Search for the cell housing the specified text and yield its (x, y) center coordinate. 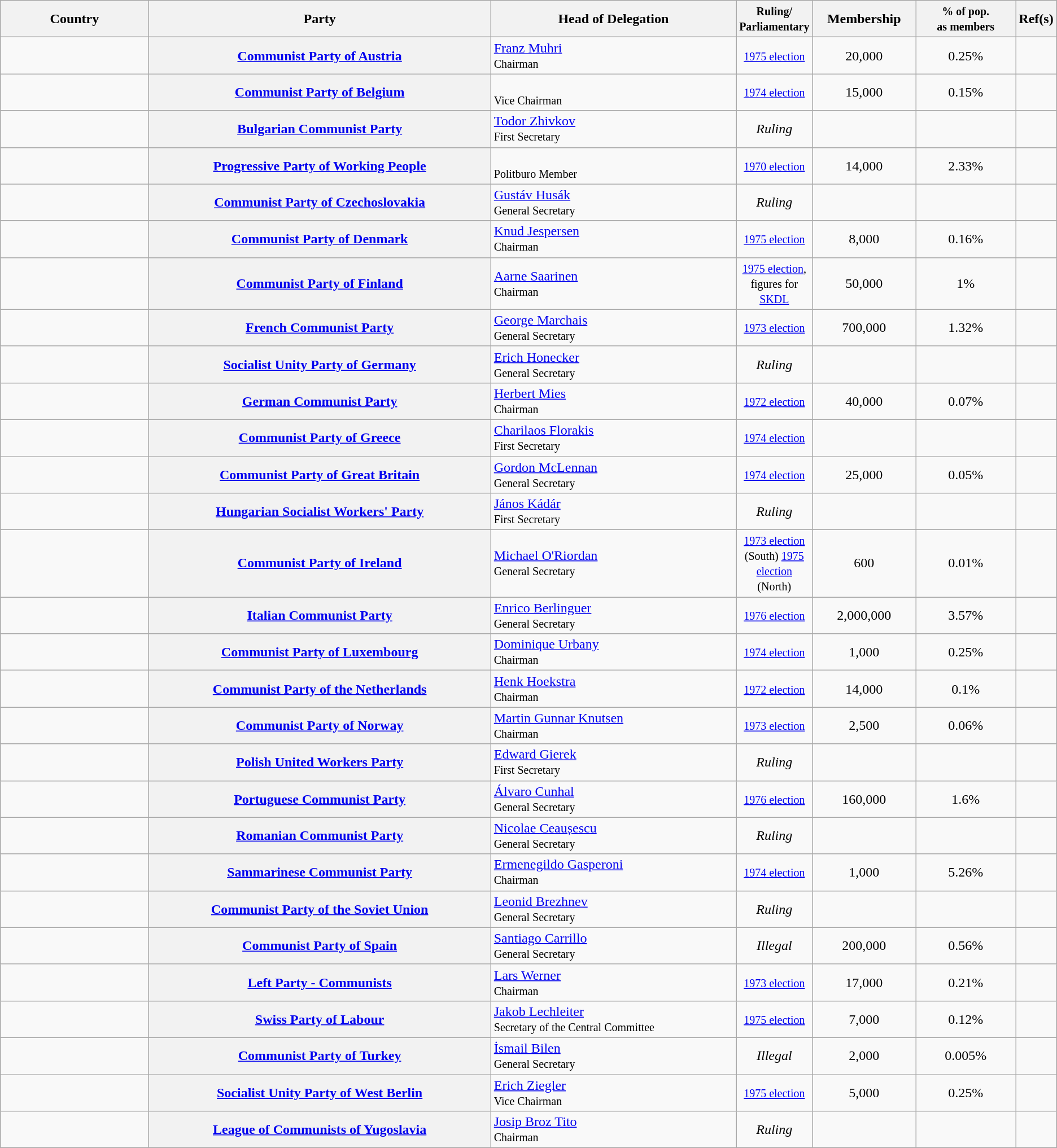
Franz MuhriChairman (613, 55)
1975 election, figures for SKDL (775, 283)
Aarne SaarinenChairman (613, 283)
2,000 (864, 1055)
0.21% (966, 982)
Martin Gunnar KnutsenChairman (613, 726)
2.33% (966, 166)
0.05% (966, 474)
700,000 (864, 327)
Communist Party of the Soviet Union (320, 909)
Communist Party of Spain (320, 946)
Polish United Workers Party (320, 762)
Communist Party of Great Britain (320, 474)
50,000 (864, 283)
1.6% (966, 799)
0.56% (966, 946)
2,000,000 (864, 615)
40,000 (864, 401)
Membership (864, 19)
Hungarian Socialist Workers' Party (320, 511)
Communist Party of Norway (320, 726)
1.32% (966, 327)
League of Communists of Yugoslavia (320, 1130)
25,000 (864, 474)
5,000 (864, 1093)
German Communist Party (320, 401)
1% (966, 283)
% of pop. as members (966, 19)
Politburo Member (613, 166)
Communist Party of Greece (320, 438)
Josip Broz TitoChairman (613, 1130)
Erich HoneckerGeneral Secretary (613, 365)
Socialist Unity Party of West Berlin (320, 1093)
Portuguese Communist Party (320, 799)
0.15% (966, 93)
Dominique UrbanyChairman (613, 652)
17,000 (864, 982)
Álvaro CunhalGeneral Secretary (613, 799)
Gustáv HusákGeneral Secretary (613, 202)
Todor ZhivkovFirst Secretary (613, 129)
0.005% (966, 1055)
Communist Party of Turkey (320, 1055)
Sammarinese Communist Party (320, 873)
Leonid BrezhnevGeneral Secretary (613, 909)
Lars WernerChairman (613, 982)
600 (864, 563)
1973 election (South) 1975 election (North) (775, 563)
15,000 (864, 93)
İsmail BilenGeneral Secretary (613, 1055)
Ermenegildo GasperoniChairman (613, 873)
0.06% (966, 726)
Michael O'RiordanGeneral Secretary (613, 563)
Ruling/Parliamentary (775, 19)
Swiss Party of Labour (320, 1019)
George MarchaisGeneral Secretary (613, 327)
Romanian Communist Party (320, 835)
Communist Party of Finland (320, 283)
Bulgarian Communist Party (320, 129)
Communist Party of the Netherlands (320, 689)
Italian Communist Party (320, 615)
7,000 (864, 1019)
Left Party - Communists (320, 982)
Socialist Unity Party of Germany (320, 365)
1970 election (775, 166)
Gordon McLennanGeneral Secretary (613, 474)
Santiago CarrilloGeneral Secretary (613, 946)
0.16% (966, 239)
200,000 (864, 946)
Communist Party of Ireland (320, 563)
Jakob LechleiterSecretary of the Central Committee (613, 1019)
Country (75, 19)
Edward GierekFirst Secretary (613, 762)
0.07% (966, 401)
0.01% (966, 563)
5.26% (966, 873)
Communist Party of Luxembourg (320, 652)
20,000 (864, 55)
János KádárFirst Secretary (613, 511)
Ref(s) (1036, 19)
160,000 (864, 799)
3.57% (966, 615)
0.1% (966, 689)
Communist Party of Austria (320, 55)
Enrico BerlinguerGeneral Secretary (613, 615)
Knud JespersenChairman (613, 239)
French Communist Party (320, 327)
Erich ZieglerVice Chairman (613, 1093)
8,000 (864, 239)
Head of Delegation (613, 19)
Nicolae CeaușescuGeneral Secretary (613, 835)
Communist Party of Denmark (320, 239)
Communist Party of Czechoslovakia (320, 202)
Herbert MiesChairman (613, 401)
Vice Chairman (613, 93)
2,500 (864, 726)
Party (320, 19)
Henk HoekstraChairman (613, 689)
Progressive Party of Working People (320, 166)
0.12% (966, 1019)
Charilaos FlorakisFirst Secretary (613, 438)
Communist Party of Belgium (320, 93)
